Return (x, y) of the center of cell containing provided text 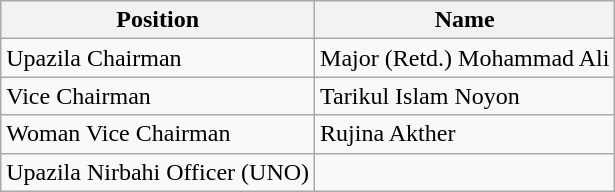
Woman Vice Chairman (158, 134)
Name (465, 20)
Tarikul Islam Noyon (465, 96)
Major (Retd.) Mohammad Ali (465, 58)
Position (158, 20)
Vice Chairman (158, 96)
Rujina Akther (465, 134)
Upazila Nirbahi Officer (UNO) (158, 172)
Upazila Chairman (158, 58)
